Pinpoint the cell where the given text exists, returning its [X, Y] midpoint coordinate. 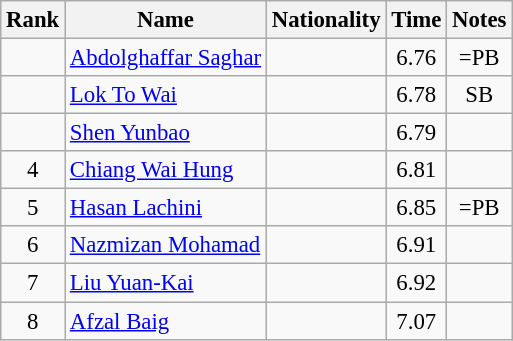
6.79 [416, 133]
Liu Yuan-Kai [166, 283]
Abdolghaffar Saghar [166, 58]
7.07 [416, 321]
6.91 [416, 245]
Hasan Lachini [166, 208]
5 [33, 208]
Rank [33, 20]
6.85 [416, 208]
Time [416, 20]
6 [33, 245]
Lok To Wai [166, 95]
Shen Yunbao [166, 133]
Nazmizan Mohamad [166, 245]
6.78 [416, 95]
6.92 [416, 283]
SB [480, 95]
Chiang Wai Hung [166, 170]
Name [166, 20]
7 [33, 283]
Afzal Baig [166, 321]
Nationality [326, 20]
6.81 [416, 170]
6.76 [416, 58]
8 [33, 321]
4 [33, 170]
Notes [480, 20]
